Extract the [x, y] coordinate from the center of the cell holding the provided text.  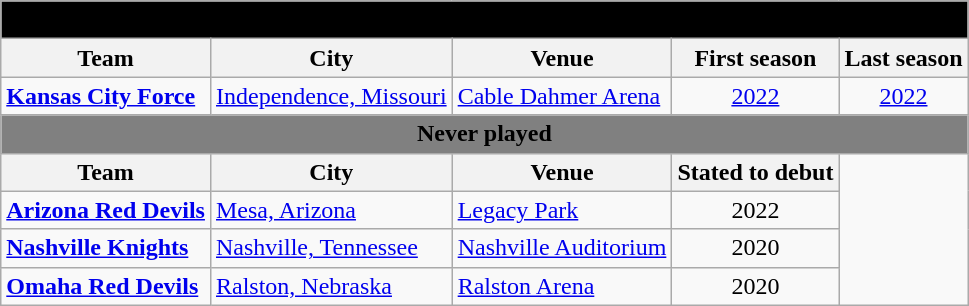
Cable Dahmer Arena [562, 96]
First season [756, 58]
Nashville Knights [106, 248]
Stated to debut [756, 172]
Nashville Auditorium [562, 248]
Ralston, Nebraska [331, 286]
Nashville, Tennessee [331, 248]
Omaha Red Devils [106, 286]
Ralston Arena [562, 286]
Legacy Park [562, 210]
Last season [904, 58]
Mesa, Arizona [331, 210]
Folded [484, 20]
Independence, Missouri [331, 96]
Never played [484, 134]
Arizona Red Devils [106, 210]
Kansas City Force [106, 96]
